Locate the cell with the specified text and output its (X, Y) center coordinate. 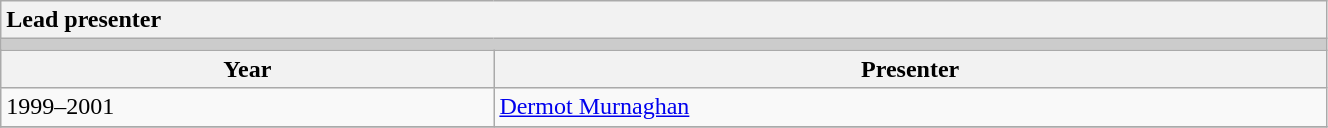
1999–2001 (248, 107)
Year (248, 69)
Lead presenter (664, 20)
Presenter (910, 69)
Dermot Murnaghan (910, 107)
